For the text-containing cell, return its midpoint in [x, y] coordinate format. 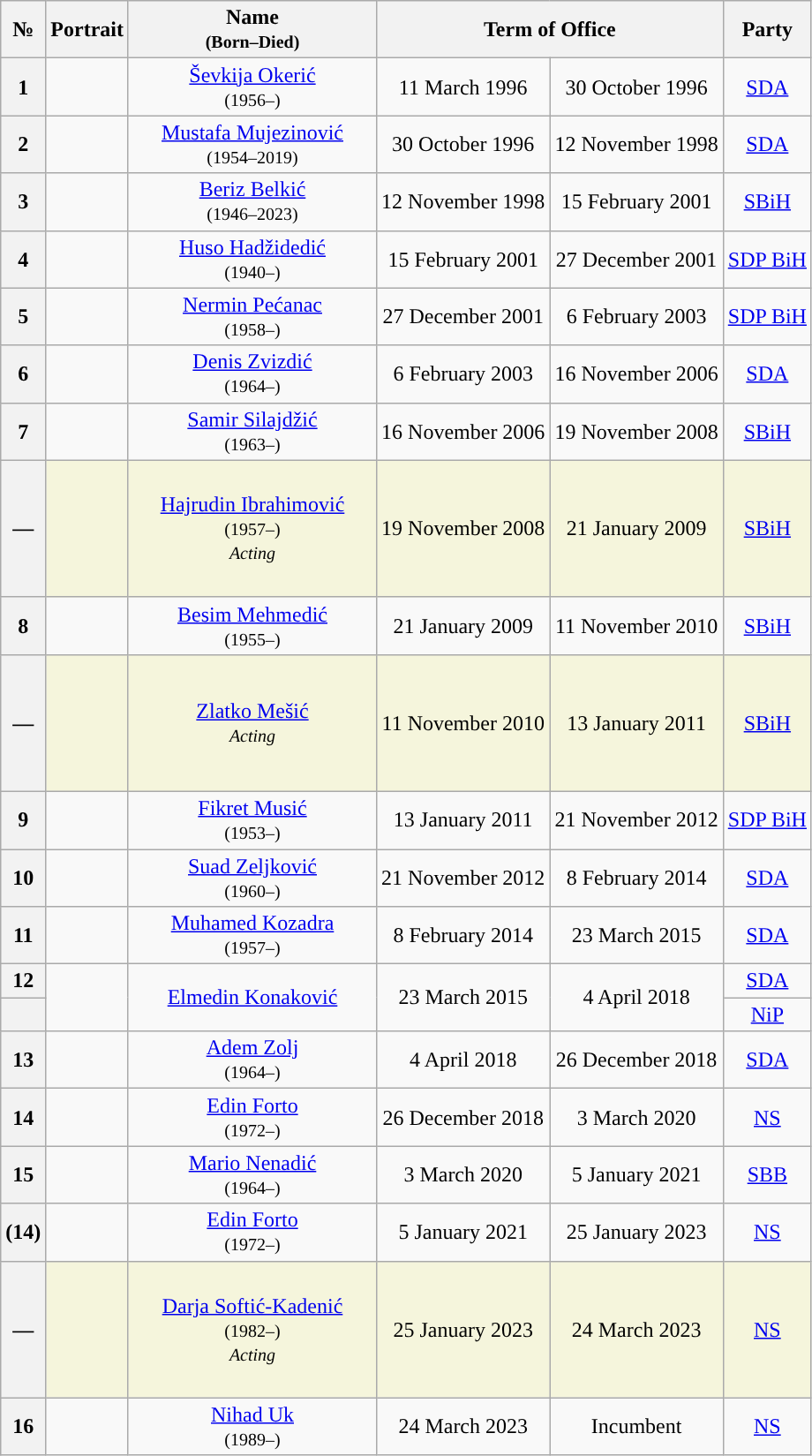
5 [23, 316]
15 [23, 1174]
Adem Zolj(1964–) [252, 1060]
Fikret Musić(1953–) [252, 819]
Ševkija Okerić(1956–) [252, 87]
Incumbent [636, 1427]
8 [23, 625]
Elmedin Konaković [252, 998]
Name(Born–Died) [252, 30]
Hajrudin Ibrahimović(1957–)Acting [252, 528]
10 [23, 878]
Denis Zvizdić(1964–) [252, 374]
11 [23, 936]
Mustafa Mujezinović(1954–2019) [252, 145]
Samir Silajdžić(1963–) [252, 431]
Portrait [87, 30]
Darja Softić-Kadenić(1982–)Acting [252, 1330]
Suad Zeljković(1960–) [252, 878]
SBB [767, 1174]
NiP [767, 1015]
1 [23, 87]
Beriz Belkić(1946–2023) [252, 201]
Nihad Uk(1989–) [252, 1427]
(14) [23, 1233]
Huso Hadžidedić(1940–) [252, 260]
12 [23, 981]
2 [23, 145]
4 [23, 260]
№ [23, 30]
Besim Mehmedić(1955–) [252, 625]
Party [767, 30]
Zlatko MešićActing [252, 722]
Term of Office [551, 30]
3 [23, 201]
9 [23, 819]
Nermin Pećanac(1958–) [252, 316]
7 [23, 431]
11 March 1996 [463, 87]
Mario Nenadić(1964–) [252, 1174]
13 [23, 1060]
16 [23, 1427]
Muhamed Kozadra(1957–) [252, 936]
6 [23, 374]
14 [23, 1118]
